Determine the (X, Y) coordinate at the center of the cell enclosing the given text.  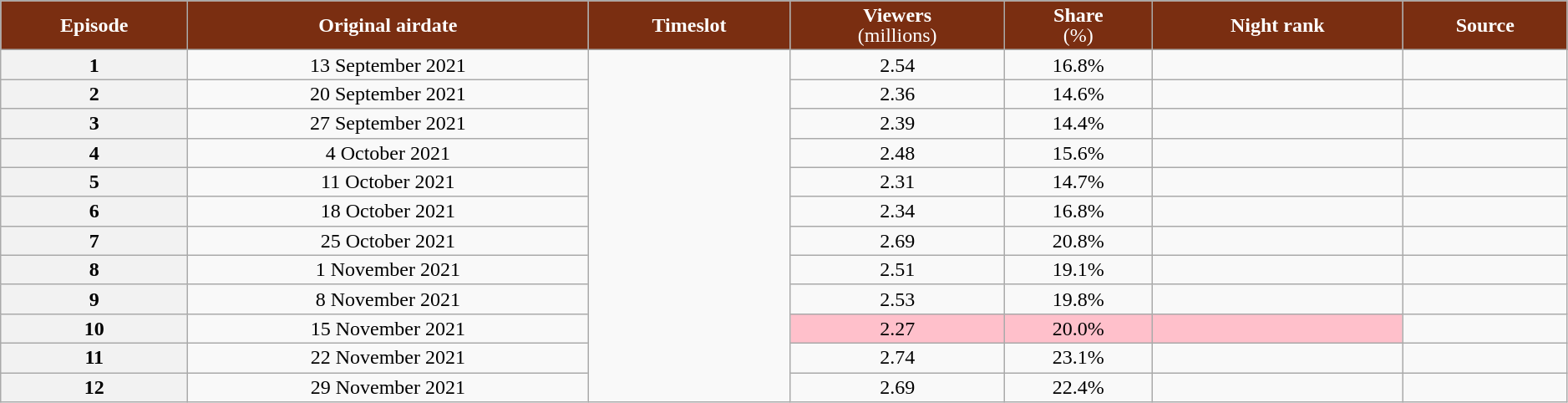
11 October 2021 (388, 182)
2.36 (897, 94)
22.4% (1078, 388)
27 September 2021 (388, 124)
3 (94, 124)
23.1% (1078, 358)
18 October 2021 (388, 211)
Viewers(millions) (897, 25)
1 November 2021 (388, 269)
2.51 (897, 269)
2.54 (897, 65)
6 (94, 211)
14.4% (1078, 124)
Original airdate (388, 25)
15.6% (1078, 152)
4 (94, 152)
14.7% (1078, 182)
2 (94, 94)
2.48 (897, 152)
14.6% (1078, 94)
22 November 2021 (388, 358)
1 (94, 65)
7 (94, 241)
Source (1485, 25)
Episode (94, 25)
2.31 (897, 182)
Night rank (1277, 25)
19.8% (1078, 299)
20.8% (1078, 241)
2.39 (897, 124)
13 September 2021 (388, 65)
2.74 (897, 358)
9 (94, 299)
20.0% (1078, 328)
19.1% (1078, 269)
29 November 2021 (388, 388)
11 (94, 358)
Timeslot (689, 25)
12 (94, 388)
4 October 2021 (388, 152)
8 (94, 269)
25 October 2021 (388, 241)
Share(%) (1078, 25)
20 September 2021 (388, 94)
2.53 (897, 299)
5 (94, 182)
10 (94, 328)
2.27 (897, 328)
8 November 2021 (388, 299)
15 November 2021 (388, 328)
2.34 (897, 211)
